Find where the given text appears and provide that cell's center as (X, Y) coordinate. 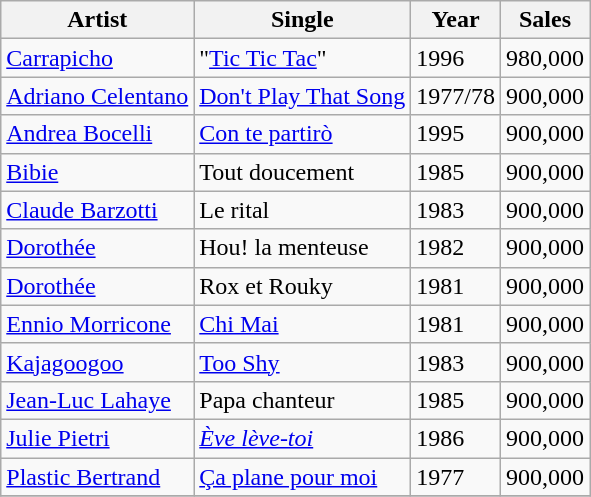
Chi Mai (302, 324)
Carrapicho (98, 58)
Andrea Bocelli (98, 134)
Don't Play That Song (302, 96)
Con te partirò (302, 134)
Ennio Morricone (98, 324)
Rox et Rouky (302, 286)
Ça plane pour moi (302, 477)
Too Shy (302, 362)
Artist (98, 20)
Jean-Luc Lahaye (98, 400)
1996 (456, 58)
980,000 (544, 58)
1986 (456, 438)
Hou! la menteuse (302, 248)
1995 (456, 134)
Year (456, 20)
Sales (544, 20)
Kajagoogoo (98, 362)
Ève lève-toi (302, 438)
Julie Pietri (98, 438)
Tout doucement (302, 172)
Single (302, 20)
1977/78 (456, 96)
Bibie (98, 172)
Adriano Celentano (98, 96)
1982 (456, 248)
Claude Barzotti (98, 210)
Papa chanteur (302, 400)
Plastic Bertrand (98, 477)
"Tic Tic Tac" (302, 58)
Le rital (302, 210)
1977 (456, 477)
